Scan for the cell matching the given text and deliver its (x, y) coordinate at center. 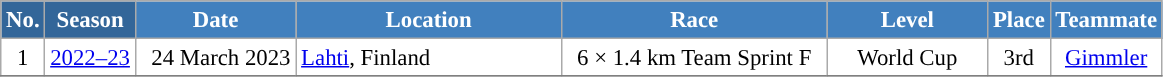
3rd (1019, 58)
1 (23, 58)
Gimmler (1106, 58)
Location (429, 20)
Teammate (1106, 20)
24 March 2023 (216, 58)
Level (908, 20)
6 × 1.4 km Team Sprint F (694, 58)
Place (1019, 20)
Season (90, 20)
Lahti, Finland (429, 58)
2022–23 (90, 58)
Date (216, 20)
Race (694, 20)
No. (23, 20)
World Cup (908, 58)
